Capture the cell that displays the provided text and extract its [X, Y] central coordinate. 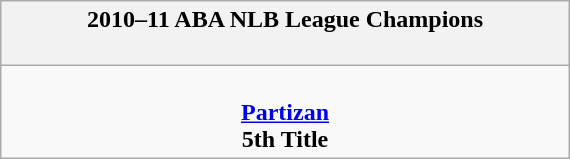
Partizan5th Title [284, 112]
2010–11 ABA NLB League Champions [284, 34]
